Output the (X, Y) coordinate of the center of the cell containing the given text.  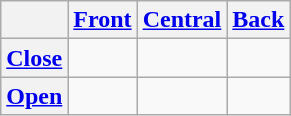
Close (34, 58)
Back (258, 20)
Front (102, 20)
Central (182, 20)
Open (34, 96)
